From the cell containing the given text, extract its center point as (X, Y) coordinate. 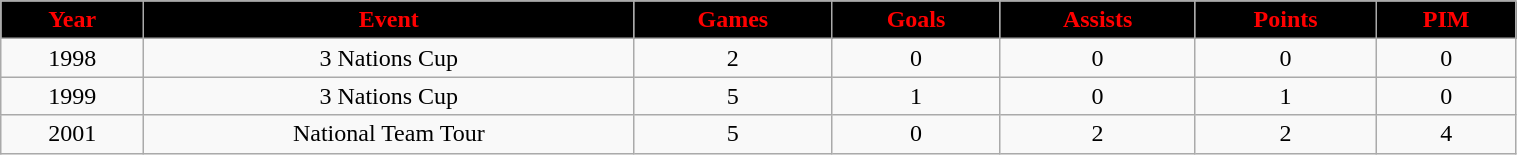
1999 (72, 96)
Event (389, 20)
National Team Tour (389, 134)
Points (1286, 20)
4 (1446, 134)
Goals (916, 20)
Games (733, 20)
Year (72, 20)
2001 (72, 134)
PIM (1446, 20)
Assists (1097, 20)
1998 (72, 58)
